Detect which cell encompasses the target text, then output its (X, Y) center coordinate. 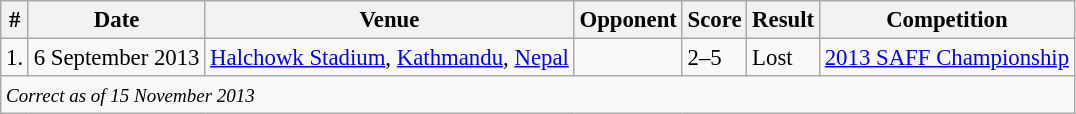
# (15, 20)
Correct as of 15 November 2013 (538, 95)
2013 SAFF Championship (946, 58)
6 September 2013 (116, 58)
Competition (946, 20)
Score (714, 20)
Lost (784, 58)
1. (15, 58)
2–5 (714, 58)
Venue (390, 20)
Opponent (628, 20)
Halchowk Stadium, Kathmandu, Nepal (390, 58)
Result (784, 20)
Date (116, 20)
